Return the (x, y) coordinate for the center point of the cell that contains the specified text.  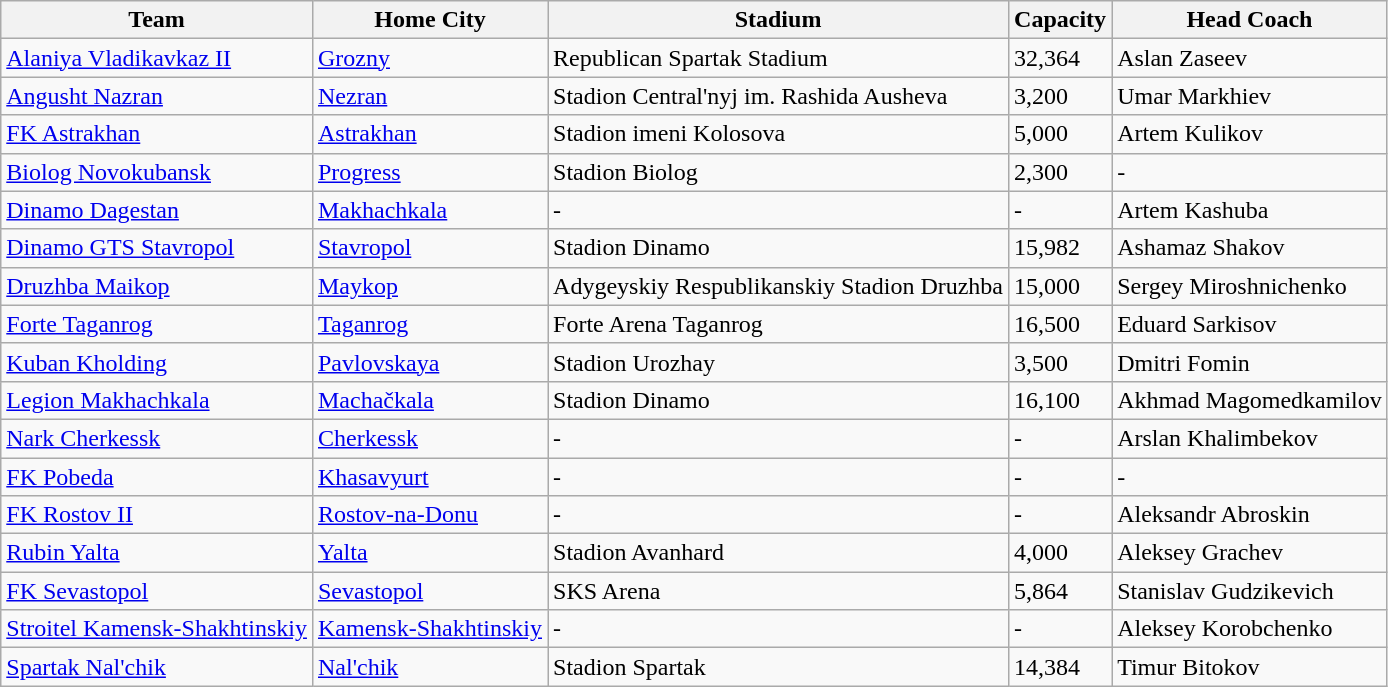
Stadion Spartak (778, 667)
FK Pobeda (157, 477)
Akhmad Magomedkamilov (1250, 400)
15,982 (1060, 248)
Stadion Biolog (778, 172)
Cherkessk (430, 438)
Progress (430, 172)
Arslan Khalimbekov (1250, 438)
Machačkala (430, 400)
Maykop (430, 286)
Alaniya Vladikavkaz II (157, 58)
Sergey Miroshnichenko (1250, 286)
Khasavyurt (430, 477)
SKS Arena (778, 591)
Stadium (778, 20)
Rubin Yalta (157, 553)
Artem Kulikov (1250, 134)
Ashamaz Shakov (1250, 248)
5,864 (1060, 591)
Kuban Kholding (157, 362)
5,000 (1060, 134)
Forte Arena Taganrog (778, 324)
Stadion Avanhard (778, 553)
Kamensk-Shakhtinskiy (430, 629)
Dinamo GTS Stavropol (157, 248)
Druzhba Maikop (157, 286)
Eduard Sarkisov (1250, 324)
Artem Kashuba (1250, 210)
Stadion Central'nyj im. Rashida Ausheva (778, 96)
Team (157, 20)
Umar Markhiev (1250, 96)
32,364 (1060, 58)
Aleksey Korobchenko (1250, 629)
FK Rostov II (157, 515)
4,000 (1060, 553)
Astrakhan (430, 134)
Makhachkala (430, 210)
Dinamo Dagestan (157, 210)
Stadion imeni Kolosova (778, 134)
Home City (430, 20)
Aslan Zaseev (1250, 58)
Pavlovskaya (430, 362)
Adygeyskiy Respublikanskiy Stadion Druzhba (778, 286)
2,300 (1060, 172)
Grozny (430, 58)
Stavropol (430, 248)
Taganrog (430, 324)
FK Sevastopol (157, 591)
15,000 (1060, 286)
3,200 (1060, 96)
Stroitel Kamensk-Shakhtinskiy (157, 629)
Legion Makhachkala (157, 400)
FK Astrakhan (157, 134)
Aleksandr Abroskin (1250, 515)
Forte Taganrog (157, 324)
Dmitri Fomin (1250, 362)
Nal'chik (430, 667)
Timur Bitokov (1250, 667)
Republican Spartak Stadium (778, 58)
Aleksey Grachev (1250, 553)
Spartak Nal'chik (157, 667)
Stanislav Gudzikevich (1250, 591)
Angusht Nazran (157, 96)
Head Coach (1250, 20)
16,500 (1060, 324)
Biolog Novokubansk (157, 172)
14,384 (1060, 667)
3,500 (1060, 362)
Nezran (430, 96)
Stadion Urozhay (778, 362)
Capacity (1060, 20)
Sevastopol (430, 591)
Yalta (430, 553)
Rostov-na-Donu (430, 515)
16,100 (1060, 400)
Nark Cherkessk (157, 438)
